Scan for the cell matching the given text and deliver its (X, Y) coordinate at center. 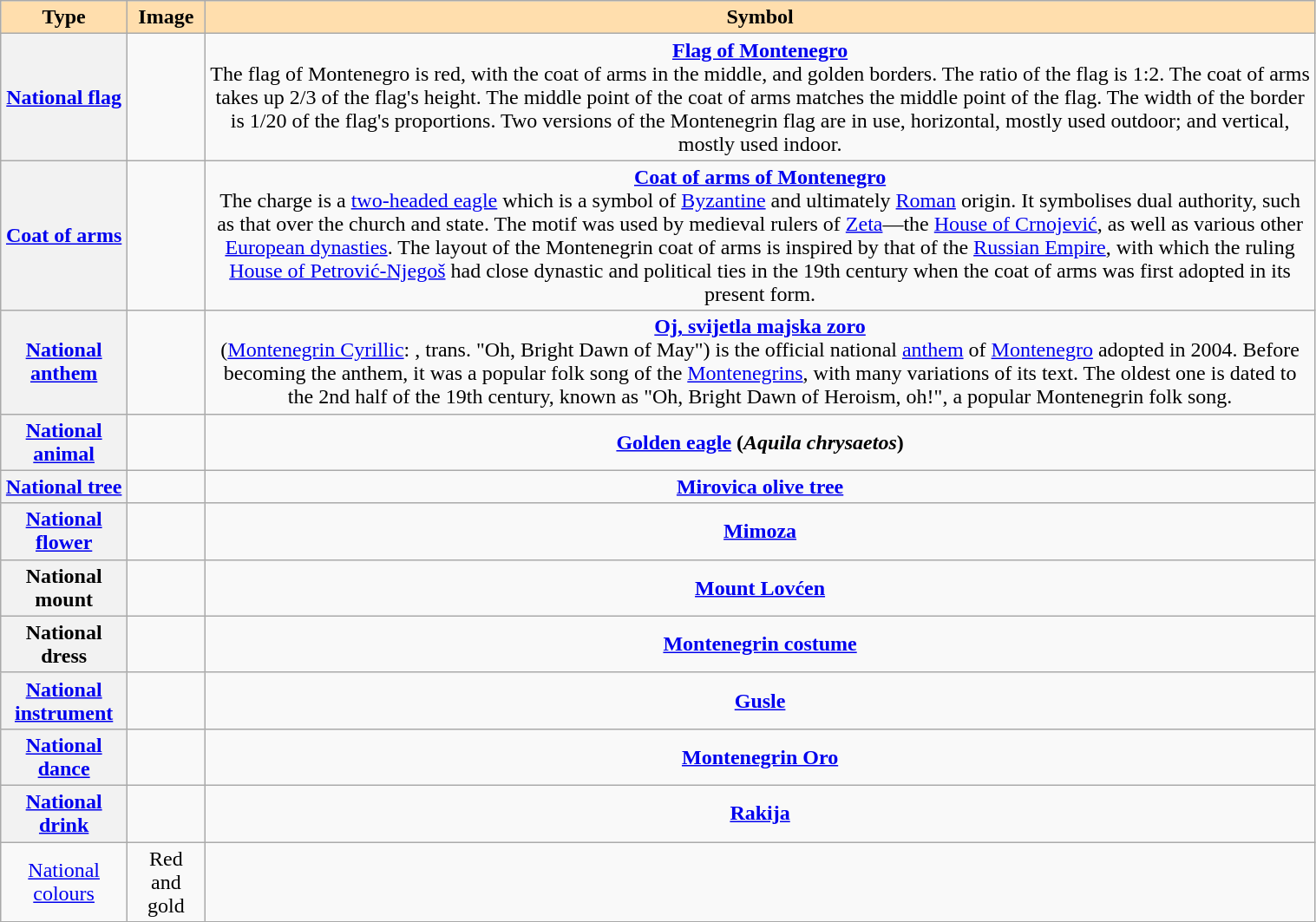
Golden eagle (Aquila chrysaetos) (760, 442)
Rakija (760, 814)
National flower (64, 531)
National instrument (64, 701)
Gusle (760, 701)
Mimoza (760, 531)
Type (64, 17)
Montenegrin Oro (760, 756)
National flag (64, 97)
National dance (64, 756)
Image (167, 17)
Symbol (760, 17)
National tree (64, 487)
Montenegrin costume (760, 644)
Mount Lovćen (760, 588)
National mount (64, 588)
National animal (64, 442)
National anthem (64, 363)
Coat of arms (64, 236)
National dress (64, 644)
National drink (64, 814)
National colours (64, 881)
Mirovica olive tree (760, 487)
Red and gold (167, 881)
